From the cell containing the given text, extract its center point as [x, y] coordinate. 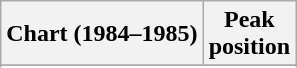
Chart (1984–1985) [102, 34]
Peakposition [249, 34]
